Detect which cell encompasses the target text, then output its [X, Y] center coordinate. 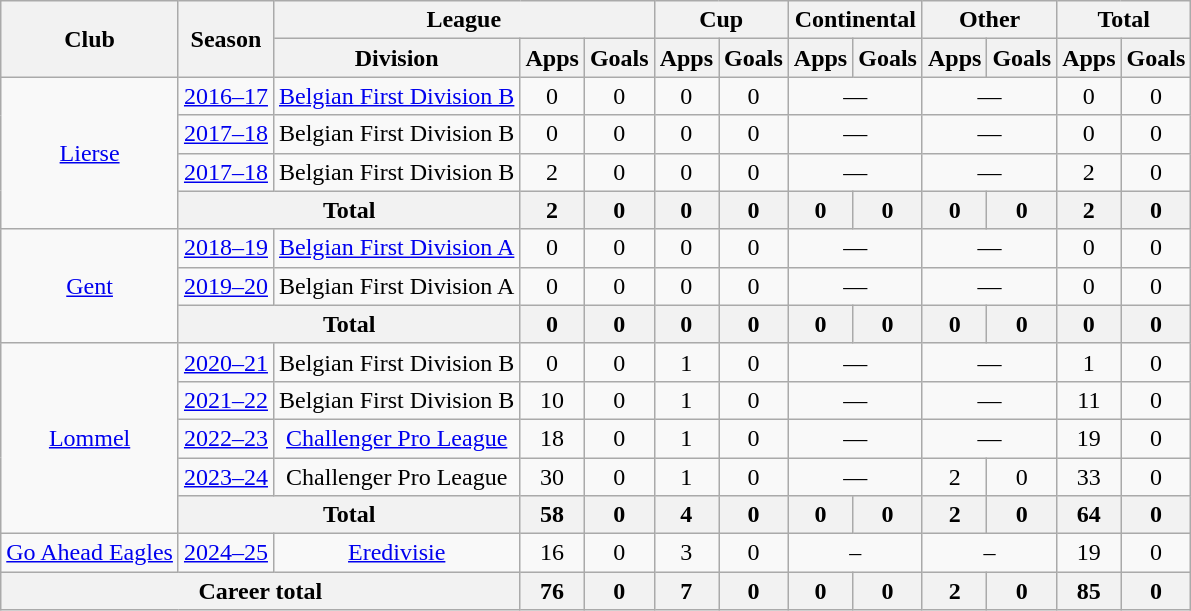
7 [686, 591]
Other [989, 20]
Eredivisie [396, 553]
Career total [260, 591]
3 [686, 553]
2022–23 [226, 438]
2019–20 [226, 286]
2020–21 [226, 362]
10 [552, 400]
2016–17 [226, 96]
Lierse [90, 153]
Gent [90, 286]
Cup [721, 20]
33 [1089, 477]
2023–24 [226, 477]
Club [90, 39]
Division [396, 58]
2021–22 [226, 400]
58 [552, 515]
4 [686, 515]
76 [552, 591]
30 [552, 477]
2018–19 [226, 248]
Go Ahead Eagles [90, 553]
16 [552, 553]
2024–25 [226, 553]
64 [1089, 515]
85 [1089, 591]
Season [226, 39]
League [464, 20]
11 [1089, 400]
18 [552, 438]
Lommel [90, 438]
Continental [855, 20]
